Determine the [x, y] coordinate at the center of the cell enclosing the given text.  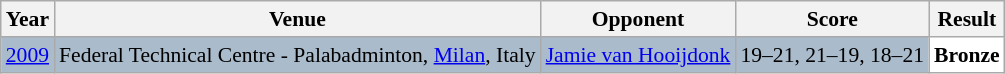
Jamie van Hooijdonk [638, 55]
Year [28, 19]
Venue [298, 19]
2009 [28, 55]
Opponent [638, 19]
Result [967, 19]
Bronze [967, 55]
Score [832, 19]
19–21, 21–19, 18–21 [832, 55]
Federal Technical Centre - Palabadminton, Milan, Italy [298, 55]
